Identify which cell holds the provided text, then report its (X, Y) central coordinate. 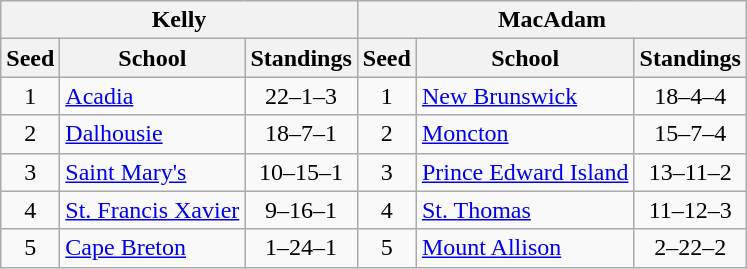
22–1–3 (301, 96)
Acadia (152, 96)
11–12–3 (690, 210)
St. Thomas (525, 210)
MacAdam (552, 20)
Cape Breton (152, 248)
9–16–1 (301, 210)
18–7–1 (301, 134)
10–15–1 (301, 172)
Saint Mary's (152, 172)
18–4–4 (690, 96)
St. Francis Xavier (152, 210)
Dalhousie (152, 134)
Moncton (525, 134)
1–24–1 (301, 248)
Mount Allison (525, 248)
New Brunswick (525, 96)
13–11–2 (690, 172)
Kelly (180, 20)
Prince Edward Island (525, 172)
15–7–4 (690, 134)
2–22–2 (690, 248)
